Locate the cell with the specified text and output its [X, Y] center coordinate. 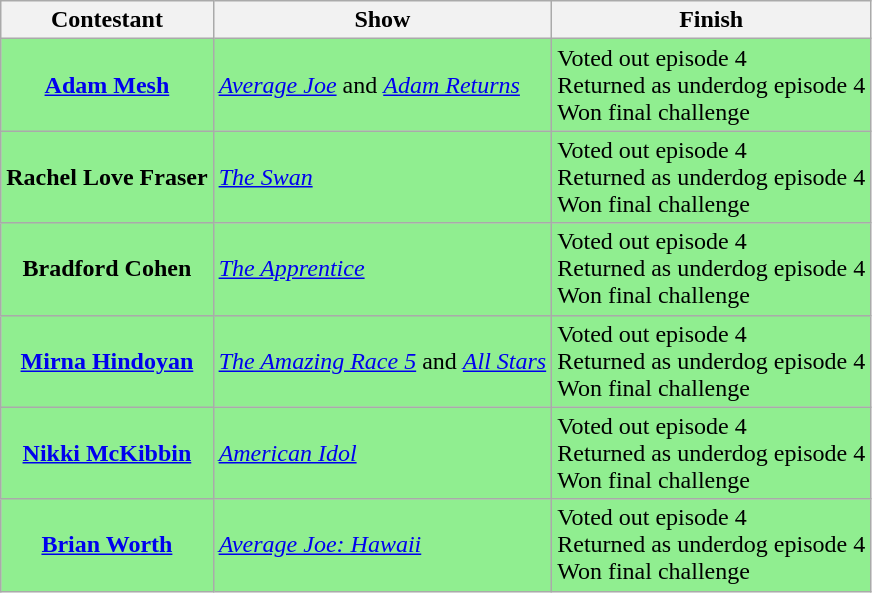
American Idol [382, 453]
The Amazing Race 5 and All Stars [382, 361]
Nikki McKibbin [107, 453]
Rachel Love Fraser [107, 177]
Show [382, 20]
The Swan [382, 177]
Average Joe: Hawaii [382, 545]
Brian Worth [107, 545]
Contestant [107, 20]
Adam Mesh [107, 85]
Mirna Hindoyan [107, 361]
Bradford Cohen [107, 269]
Average Joe and Adam Returns [382, 85]
The Apprentice [382, 269]
Finish [712, 20]
